From the cell containing the given text, extract its center point as (x, y) coordinate. 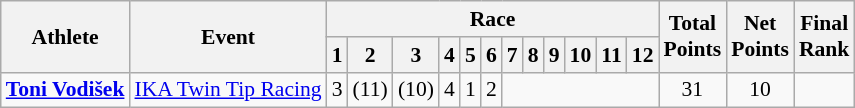
9 (554, 55)
Toni Vodišek (66, 90)
5 (470, 55)
FinalRank (824, 36)
IKA Twin Tip Racing (228, 90)
6 (492, 55)
11 (612, 55)
12 (643, 55)
7 (512, 55)
(11) (370, 90)
8 (534, 55)
TotalPoints (692, 36)
Race (493, 19)
(10) (416, 90)
Athlete (66, 36)
31 (692, 90)
NetPoints (760, 36)
Event (228, 36)
